Identify which cell holds the provided text, then report its [X, Y] central coordinate. 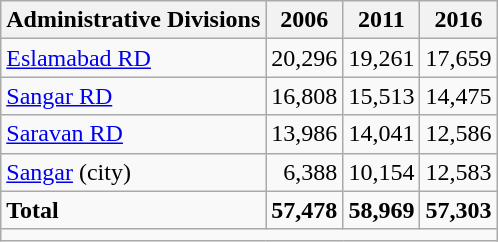
Sangar RD [134, 96]
58,969 [382, 210]
57,478 [304, 210]
Sangar (city) [134, 172]
20,296 [304, 58]
14,041 [382, 134]
Total [134, 210]
13,986 [304, 134]
Saravan RD [134, 134]
6,388 [304, 172]
Administrative Divisions [134, 20]
17,659 [458, 58]
12,586 [458, 134]
14,475 [458, 96]
16,808 [304, 96]
Eslamabad RD [134, 58]
2011 [382, 20]
2006 [304, 20]
57,303 [458, 210]
12,583 [458, 172]
2016 [458, 20]
10,154 [382, 172]
19,261 [382, 58]
15,513 [382, 96]
